Detect which cell encompasses the target text, then output its [X, Y] center coordinate. 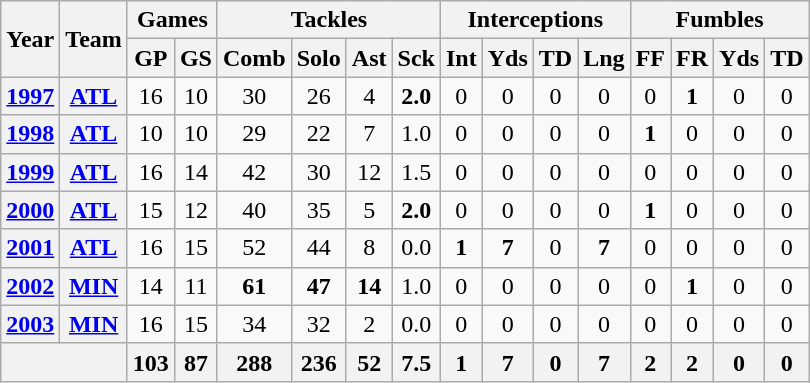
GS [196, 58]
7.5 [416, 362]
5 [369, 210]
47 [318, 286]
87 [196, 362]
2000 [30, 210]
11 [196, 286]
Year [30, 39]
1999 [30, 172]
288 [254, 362]
FF [650, 58]
Interceptions [535, 20]
1997 [30, 96]
2001 [30, 248]
32 [318, 324]
1998 [30, 134]
34 [254, 324]
103 [150, 362]
26 [318, 96]
Lng [604, 58]
35 [318, 210]
Comb [254, 58]
29 [254, 134]
2002 [30, 286]
2003 [30, 324]
42 [254, 172]
Sck [416, 58]
FR [692, 58]
Solo [318, 58]
40 [254, 210]
236 [318, 362]
Games [172, 20]
GP [150, 58]
22 [318, 134]
4 [369, 96]
Ast [369, 58]
Tackles [328, 20]
Int [461, 58]
44 [318, 248]
Fumbles [720, 20]
61 [254, 286]
Team [94, 39]
1.5 [416, 172]
8 [369, 248]
